Return the (X, Y) coordinate for the center point of the cell that contains the specified text.  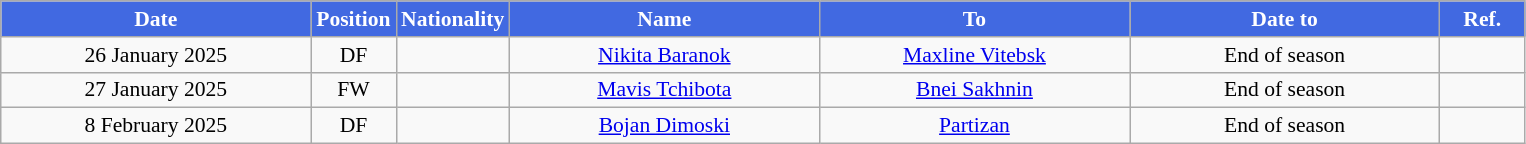
Mavis Tchibota (664, 90)
Maxline Vitebsk (974, 55)
FW (354, 90)
Nikita Baranok (664, 55)
8 February 2025 (156, 126)
To (974, 19)
Ref. (1482, 19)
Date to (1285, 19)
Name (664, 19)
Position (354, 19)
Bojan Dimoski (664, 126)
26 January 2025 (156, 55)
Nationality (452, 19)
Bnei Sakhnin (974, 90)
Date (156, 19)
Partizan (974, 126)
27 January 2025 (156, 90)
